Return [X, Y] of the center of cell containing provided text 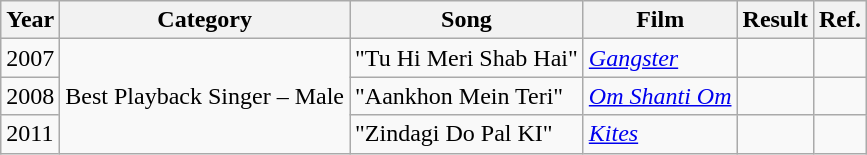
2008 [30, 96]
"Aankhon Mein Teri" [467, 96]
"Tu Hi Meri Shab Hai" [467, 58]
Song [467, 20]
Film [660, 20]
2011 [30, 134]
Best Playback Singer – Male [205, 96]
Kites [660, 134]
"Zindagi Do Pal KI" [467, 134]
Category [205, 20]
Ref. [840, 20]
Om Shanti Om [660, 96]
Year [30, 20]
2007 [30, 58]
Gangster [660, 58]
Result [775, 20]
